Provide the [X, Y] coordinate of the cell's center where the given text is located.  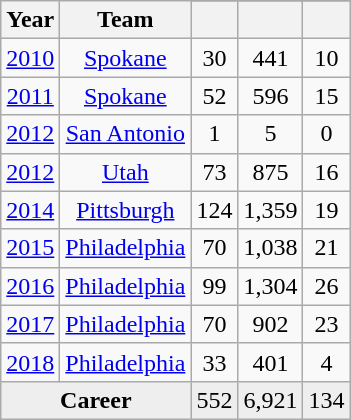
16 [326, 172]
30 [214, 58]
596 [270, 96]
2016 [30, 286]
21 [326, 248]
902 [270, 324]
26 [326, 286]
401 [270, 362]
15 [326, 96]
99 [214, 286]
124 [214, 210]
23 [326, 324]
10 [326, 58]
0 [326, 134]
1,304 [270, 286]
33 [214, 362]
Pittsburgh [126, 210]
4 [326, 362]
2014 [30, 210]
1,359 [270, 210]
San Antonio [126, 134]
Utah [126, 172]
1,038 [270, 248]
2011 [30, 96]
2010 [30, 58]
134 [326, 400]
2017 [30, 324]
1 [214, 134]
2018 [30, 362]
52 [214, 96]
441 [270, 58]
552 [214, 400]
Year [30, 20]
2015 [30, 248]
73 [214, 172]
6,921 [270, 400]
Team [126, 20]
19 [326, 210]
875 [270, 172]
5 [270, 134]
Career [96, 400]
